Identify which cell holds the provided text, then report its (X, Y) central coordinate. 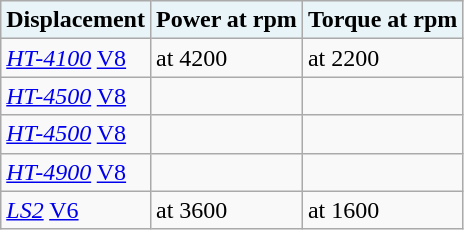
HT-4100 V8 (76, 58)
Displacement (76, 20)
HT-4900 V8 (76, 172)
at 2200 (382, 58)
Torque at rpm (382, 20)
at 1600 (382, 210)
at 3600 (226, 210)
Power at rpm (226, 20)
at 4200 (226, 58)
LS2 V6 (76, 210)
